Capture the cell that displays the provided text and extract its (x, y) central coordinate. 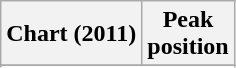
Chart (2011) (72, 34)
Peakposition (188, 34)
